Detect which cell encompasses the target text, then output its [x, y] center coordinate. 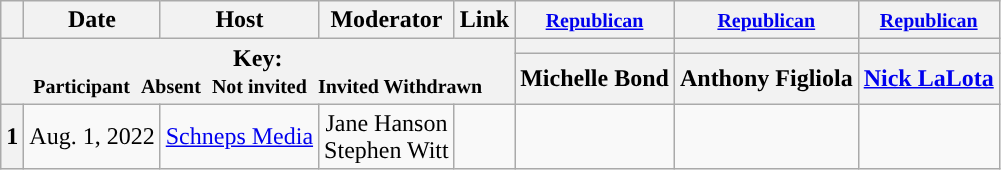
Anthony Figliola [766, 78]
Jane HansonStephen Witt [387, 136]
Nick LaLota [928, 78]
Moderator [387, 20]
Date [92, 20]
Host [239, 20]
Schneps Media [239, 136]
1 [12, 136]
Key: Participant Absent Not invited Invited Withdrawn [258, 72]
Michelle Bond [595, 78]
Link [484, 20]
Aug. 1, 2022 [92, 136]
